Identify which cell holds the provided text, then report its (x, y) central coordinate. 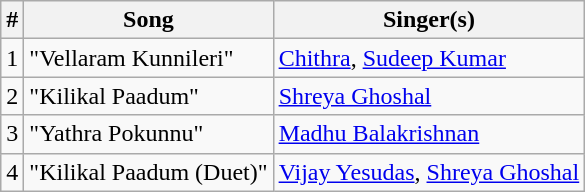
Vijay Yesudas, Shreya Ghoshal (429, 172)
Shreya Ghoshal (429, 96)
# (12, 20)
"Yathra Pokunnu" (148, 134)
"Vellaram Kunnileri" (148, 58)
"Kilikal Paadum (Duet)" (148, 172)
Song (148, 20)
4 (12, 172)
Singer(s) (429, 20)
1 (12, 58)
"Kilikal Paadum" (148, 96)
Madhu Balakrishnan (429, 134)
2 (12, 96)
Chithra, Sudeep Kumar (429, 58)
3 (12, 134)
